Output the [X, Y] coordinate of the center of the cell containing the given text.  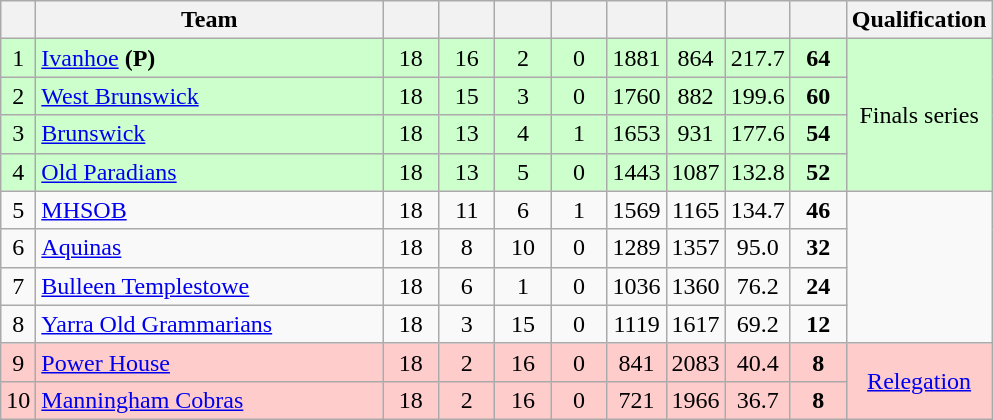
46 [818, 210]
Qualification [919, 20]
1569 [636, 210]
864 [696, 58]
60 [818, 96]
1036 [636, 286]
32 [818, 248]
Team [210, 20]
721 [636, 400]
Aquinas [210, 248]
1443 [636, 172]
199.6 [758, 96]
841 [636, 362]
76.2 [758, 286]
Bulleen Templestowe [210, 286]
West Brunswick [210, 96]
12 [818, 324]
64 [818, 58]
Yarra Old Grammarians [210, 324]
1119 [636, 324]
931 [696, 134]
69.2 [758, 324]
177.6 [758, 134]
1357 [696, 248]
882 [696, 96]
52 [818, 172]
1087 [696, 172]
Finals series [919, 115]
1966 [696, 400]
40.4 [758, 362]
1617 [696, 324]
95.0 [758, 248]
11 [467, 210]
Power House [210, 362]
Old Paradians [210, 172]
1881 [636, 58]
Ivanhoe (P) [210, 58]
1165 [696, 210]
Relegation [919, 381]
132.8 [758, 172]
36.7 [758, 400]
1360 [696, 286]
9 [18, 362]
1653 [636, 134]
Manningham Cobras [210, 400]
1760 [636, 96]
Brunswick [210, 134]
MHSOB [210, 210]
1289 [636, 248]
54 [818, 134]
217.7 [758, 58]
7 [18, 286]
134.7 [758, 210]
2083 [696, 362]
24 [818, 286]
